Find where the given text appears and provide that cell's center as [X, Y] coordinate. 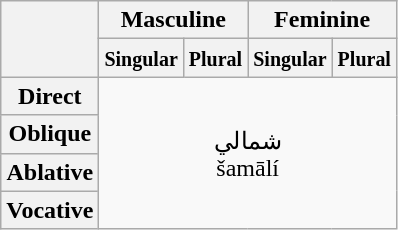
Vocative [50, 210]
Direct [50, 96]
Oblique [50, 134]
Masculine [174, 20]
Ablative [50, 172]
شماليšamālí [248, 153]
Feminine [322, 20]
